Provide the [x, y] coordinate of the cell's center where the given text is located.  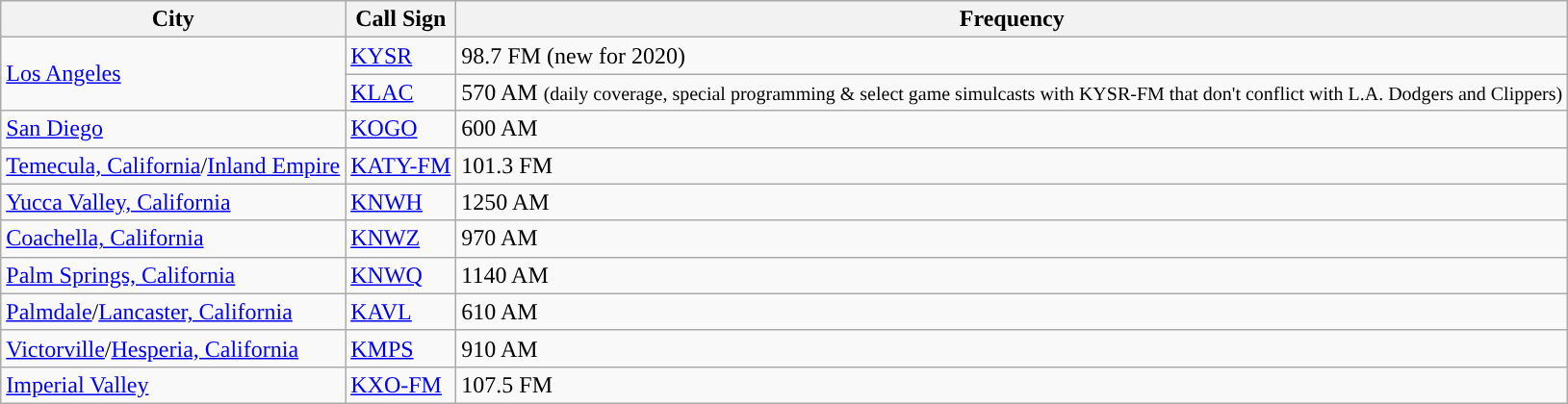
KNWZ [400, 239]
600 AM [1013, 129]
City [173, 19]
98.7 FM (new for 2020) [1013, 56]
1140 AM [1013, 275]
Coachella, California [173, 239]
KATY-FM [400, 165]
101.3 FM [1013, 165]
610 AM [1013, 312]
970 AM [1013, 239]
KYSR [400, 56]
Victorville/Hesperia, California [173, 348]
910 AM [1013, 348]
107.5 FM [1013, 385]
San Diego [173, 129]
KXO-FM [400, 385]
1250 AM [1013, 202]
KAVL [400, 312]
Frequency [1013, 19]
Imperial Valley [173, 385]
KLAC [400, 92]
KOGO [400, 129]
Palm Springs, California [173, 275]
Los Angeles [173, 74]
KNWH [400, 202]
Yucca Valley, California [173, 202]
Palmdale/Lancaster, California [173, 312]
KNWQ [400, 275]
Call Sign [400, 19]
KMPS [400, 348]
Temecula, California/Inland Empire [173, 165]
570 AM (daily coverage, special programming & select game simulcasts with KYSR-FM that don't conflict with L.A. Dodgers and Clippers) [1013, 92]
